Capture the cell that displays the provided text and extract its [X, Y] central coordinate. 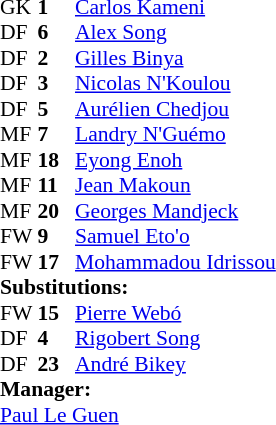
23 [57, 364]
Georges Mandjeck [176, 211]
Manager: [138, 389]
André Bikey [176, 364]
Gilles Binya [176, 58]
17 [57, 262]
Rigobert Song [176, 339]
Mohammadou Idrissou [176, 262]
Alex Song [176, 33]
9 [57, 237]
Samuel Eto'o [176, 237]
4 [57, 339]
Eyong Enoh [176, 160]
15 [57, 313]
11 [57, 185]
3 [57, 83]
Aurélien Chedjou [176, 109]
20 [57, 211]
2 [57, 58]
Substitutions: [138, 287]
7 [57, 135]
5 [57, 109]
6 [57, 33]
Pierre Webó [176, 313]
Jean Makoun [176, 185]
Landry N'Guémo [176, 135]
Nicolas N'Koulou [176, 83]
18 [57, 160]
